Output the [x, y] coordinate of the center of the cell containing the given text.  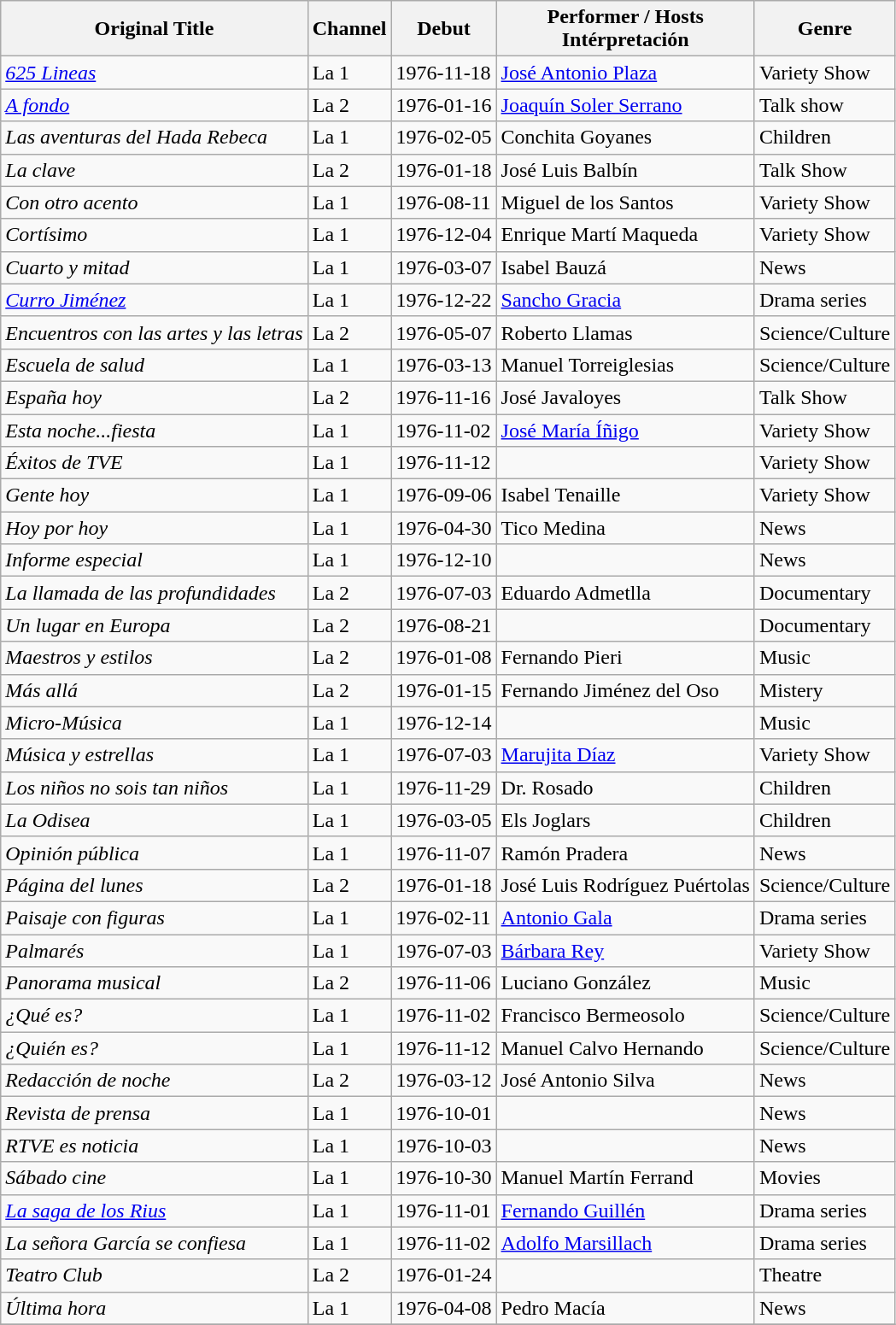
Última hora [154, 1308]
Sancho Gracia [625, 300]
Channel [349, 29]
Manuel Torreiglesias [625, 365]
1976-03-05 [444, 820]
1976-01-16 [444, 105]
La Odisea [154, 820]
1976-03-12 [444, 1081]
1976-03-13 [444, 365]
Joaquín Soler Serrano [625, 105]
Francisco Bermeosolo [625, 1016]
Maestros y estilos [154, 658]
1976-11-18 [444, 73]
1976-05-07 [444, 332]
625 Lineas [154, 73]
Conchita Goyanes [625, 138]
1976-04-08 [444, 1308]
José Javaloyes [625, 397]
Sábado cine [154, 1178]
José Luis Balbín [625, 170]
Cuarto y mitad [154, 267]
1976-11-06 [444, 983]
1976-12-14 [444, 723]
Encuentros con las artes y las letras [154, 332]
Fernando Guillén [625, 1211]
Un lugar en Europa [154, 625]
Hoy por hoy [154, 528]
Redacción de noche [154, 1081]
1976-10-03 [444, 1146]
1976-12-22 [444, 300]
Cortísimo [154, 235]
Talk show [824, 105]
1976-11-29 [444, 788]
Panorama musical [154, 983]
1976-02-11 [444, 918]
Teatro Club [154, 1275]
La clave [154, 170]
Más allá [154, 690]
1976-03-07 [444, 267]
Mistery [824, 690]
Página del lunes [154, 885]
Ramón Pradera [625, 853]
La saga de los Rius [154, 1211]
1976-08-21 [444, 625]
¿Qué es? [154, 1016]
José Luis Rodríguez Puértolas [625, 885]
Manuel Martín Ferrand [625, 1178]
1976-10-30 [444, 1178]
1976-11-01 [444, 1211]
Miguel de los Santos [625, 202]
1976-12-10 [444, 560]
Antonio Gala [625, 918]
Fernando Pieri [625, 658]
1976-01-15 [444, 690]
1976-12-04 [444, 235]
José Antonio Silva [625, 1081]
Isabel Bauzá [625, 267]
Pedro Macía [625, 1308]
Luciano González [625, 983]
José Antonio Plaza [625, 73]
Informe especial [154, 560]
Marujita Díaz [625, 755]
Els Joglars [625, 820]
¿Quién es? [154, 1048]
Enrique Martí Maqueda [625, 235]
Original Title [154, 29]
Movies [824, 1178]
Bárbara Rey [625, 951]
1976-01-08 [444, 658]
Eduardo Admetlla [625, 593]
Música y estrellas [154, 755]
Opinión pública [154, 853]
A fondo [154, 105]
La señora García se confiesa [154, 1243]
Micro-Música [154, 723]
Revista de prensa [154, 1113]
Fernando Jiménez del Oso [625, 690]
Palmarés [154, 951]
1976-11-16 [444, 397]
1976-01-24 [444, 1275]
Performer / Hosts Intérpretación [625, 29]
1976-10-01 [444, 1113]
Roberto Llamas [625, 332]
Manuel Calvo Hernando [625, 1048]
Esta noche...fiesta [154, 430]
Dr. Rosado [625, 788]
Con otro acento [154, 202]
Genre [824, 29]
Las aventuras del Hada Rebeca [154, 138]
Theatre [824, 1275]
1976-02-05 [444, 138]
José María Íñigo [625, 430]
Isabel Tenaille [625, 495]
1976-09-06 [444, 495]
Curro Jiménez [154, 300]
Paisaje con figuras [154, 918]
Escuela de salud [154, 365]
Los niños no sois tan niños [154, 788]
RTVE es noticia [154, 1146]
1976-08-11 [444, 202]
Gente hoy [154, 495]
Tico Medina [625, 528]
1976-11-07 [444, 853]
1976-04-30 [444, 528]
Éxitos de TVE [154, 463]
España hoy [154, 397]
La llamada de las profundidades [154, 593]
Adolfo Marsillach [625, 1243]
Debut [444, 29]
